Locate the cell with the specified text and output its (x, y) center coordinate. 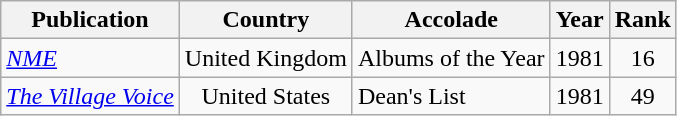
16 (642, 58)
NME (90, 58)
Dean's List (451, 96)
Albums of the Year (451, 58)
Rank (642, 20)
United States (266, 96)
The Village Voice (90, 96)
49 (642, 96)
United Kingdom (266, 58)
Publication (90, 20)
Country (266, 20)
Year (580, 20)
Accolade (451, 20)
